Pinpoint the cell where the given text exists, returning its (x, y) midpoint coordinate. 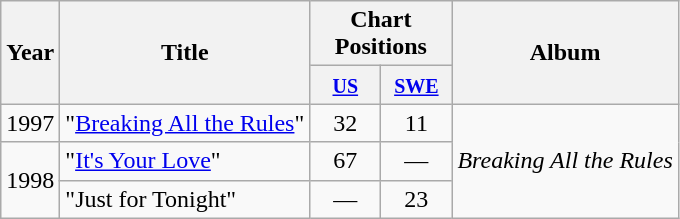
1998 (30, 180)
"Breaking All the Rules" (185, 123)
"Just for Tonight" (185, 199)
US (346, 85)
SWE (416, 85)
Chart Positions (381, 34)
Year (30, 52)
1997 (30, 123)
32 (346, 123)
Album (565, 52)
11 (416, 123)
Title (185, 52)
"It's Your Love" (185, 161)
Breaking All the Rules (565, 161)
23 (416, 199)
67 (346, 161)
